Find where the given text appears and provide that cell's center as [X, Y] coordinate. 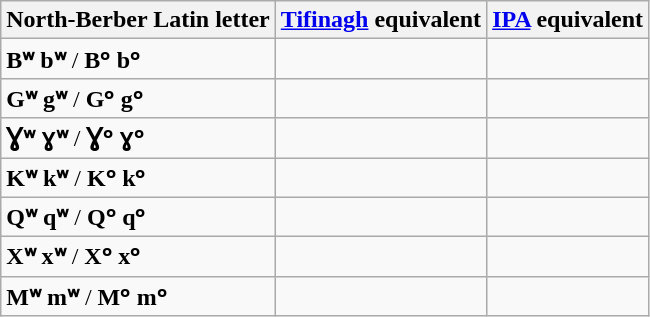
North-Berber Latin letter [138, 20]
Mʷ mʷ / Mᵒ mᵒ [138, 296]
Ɣʷ ɣʷ / Ɣᵒ ɣᵒ [138, 138]
Bʷ bʷ / Bᵒ bᵒ [138, 59]
IPA equivalent [568, 20]
Kʷ kʷ / Kᵒ kᵒ [138, 178]
Xʷ xʷ / Xᵒ xᵒ [138, 257]
Tifinagh equivalent [380, 20]
Qʷ qʷ / Qᵒ qᵒ [138, 217]
Gʷ gʷ / Gᵒ gᵒ [138, 98]
